Return (x, y) of the center of cell containing provided text 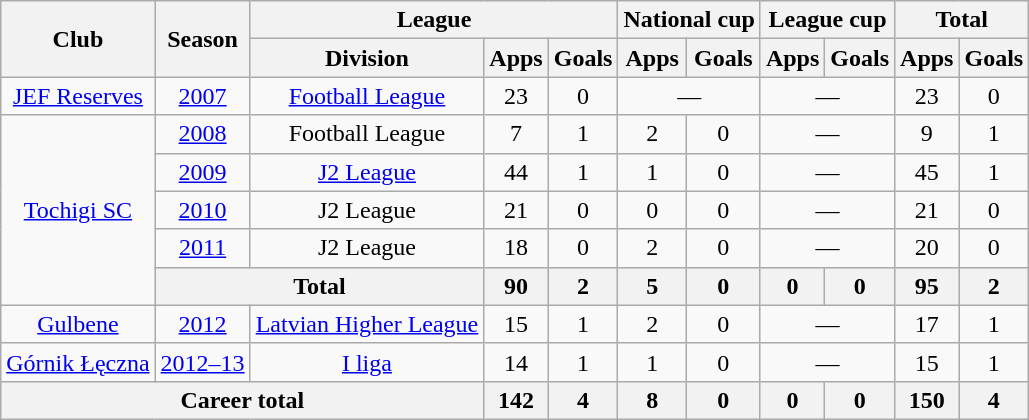
Gulbene (78, 324)
17 (927, 324)
Górnik Łęczna (78, 362)
Latvian Higher League (367, 324)
National cup (689, 20)
2009 (202, 172)
142 (516, 400)
2012 (202, 324)
45 (927, 172)
League cup (827, 20)
150 (927, 400)
44 (516, 172)
JEF Reserves (78, 96)
2010 (202, 210)
14 (516, 362)
9 (927, 134)
Club (78, 39)
5 (652, 286)
I liga (367, 362)
7 (516, 134)
8 (652, 400)
2012–13 (202, 362)
2008 (202, 134)
90 (516, 286)
2011 (202, 248)
Career total (242, 400)
League (434, 20)
Tochigi SC (78, 210)
Season (202, 39)
2007 (202, 96)
95 (927, 286)
Division (367, 58)
20 (927, 248)
18 (516, 248)
